Scan for the cell matching the given text and deliver its [X, Y] coordinate at center. 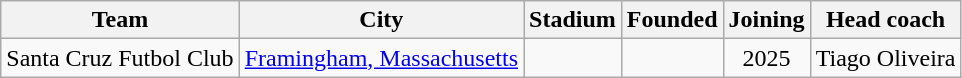
Santa Cruz Futbol Club [120, 58]
Framingham, Massachusetts [381, 58]
Joining [766, 20]
2025 [766, 58]
City [381, 20]
Stadium [573, 20]
Founded [672, 20]
Head coach [886, 20]
Tiago Oliveira [886, 58]
Team [120, 20]
